Capture the cell that displays the provided text and extract its [X, Y] central coordinate. 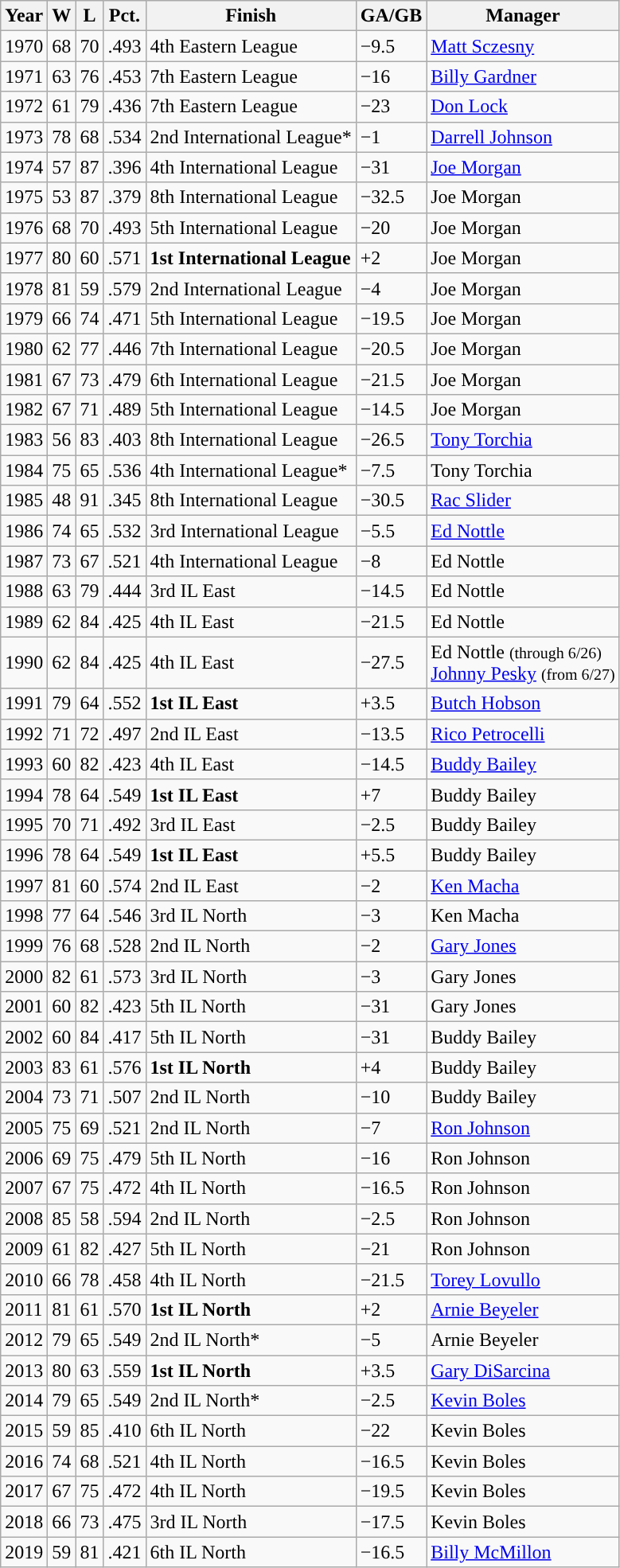
2015 [24, 1431]
.532 [124, 531]
Finish [251, 16]
.345 [124, 501]
57 [62, 167]
−13.5 [391, 734]
1995 [24, 825]
.579 [124, 288]
.552 [124, 704]
Billy McMillon [523, 1552]
−20.5 [391, 349]
.574 [124, 886]
−26.5 [391, 440]
−21 [391, 1249]
.417 [124, 1037]
48 [62, 501]
1991 [24, 704]
.534 [124, 137]
Gary DiSarcina [523, 1370]
2016 [24, 1461]
2007 [24, 1188]
L [89, 16]
+4 [391, 1067]
.475 [124, 1522]
91 [89, 501]
+7 [391, 794]
2011 [24, 1309]
.421 [124, 1552]
−32.5 [391, 197]
1970 [24, 46]
Butch Hobson [523, 704]
.379 [124, 197]
1979 [24, 318]
W [62, 16]
−9.5 [391, 46]
2nd International League [251, 288]
.453 [124, 76]
.507 [124, 1098]
Rac Slider [523, 501]
2019 [24, 1552]
1977 [24, 258]
−8 [391, 561]
2012 [24, 1340]
1972 [24, 107]
4th Eastern League [251, 46]
2nd International League* [251, 137]
2018 [24, 1522]
1973 [24, 137]
−7 [391, 1128]
Don Lock [523, 107]
+5.5 [391, 855]
−5.5 [391, 531]
2002 [24, 1037]
.594 [124, 1219]
.444 [124, 591]
2001 [24, 1007]
−4 [391, 288]
2005 [24, 1128]
1974 [24, 167]
−20 [391, 228]
1989 [24, 622]
.571 [124, 258]
.546 [124, 916]
.403 [124, 440]
1971 [24, 76]
1999 [24, 946]
Ed Nottle (through 6/26)Johnny Pesky (from 6/27) [523, 662]
.576 [124, 1067]
1976 [24, 228]
−27.5 [391, 662]
−17.5 [391, 1522]
−5 [391, 1340]
1997 [24, 886]
2017 [24, 1492]
.446 [124, 349]
2014 [24, 1401]
1975 [24, 197]
1st International League [251, 258]
2013 [24, 1370]
Manager [523, 16]
−23 [391, 107]
Darrell Johnson [523, 137]
56 [62, 440]
1986 [24, 531]
72 [89, 734]
58 [89, 1219]
1994 [24, 794]
1983 [24, 440]
1992 [24, 734]
1996 [24, 855]
Rico Petrocelli [523, 734]
.410 [124, 1431]
.536 [124, 470]
6th International League [251, 380]
1980 [24, 349]
3rd International League [251, 531]
Torey Lovullo [523, 1279]
.436 [124, 107]
2008 [24, 1219]
Billy Gardner [523, 76]
.497 [124, 734]
Matt Sczesny [523, 46]
1984 [24, 470]
−1 [391, 137]
2010 [24, 1279]
Year [24, 16]
.573 [124, 977]
.570 [124, 1309]
1998 [24, 916]
.396 [124, 167]
1990 [24, 662]
.458 [124, 1279]
1982 [24, 410]
2003 [24, 1067]
GA/GB [391, 16]
.427 [124, 1249]
4th International League* [251, 470]
.489 [124, 410]
−22 [391, 1431]
−30.5 [391, 501]
2009 [24, 1249]
1985 [24, 501]
.492 [124, 825]
−10 [391, 1098]
53 [62, 197]
2006 [24, 1158]
.559 [124, 1370]
1981 [24, 380]
1988 [24, 591]
2004 [24, 1098]
7th International League [251, 349]
.471 [124, 318]
1978 [24, 288]
1987 [24, 561]
Pct. [124, 16]
2000 [24, 977]
1993 [24, 764]
.528 [124, 946]
−7.5 [391, 470]
